Return (x, y) of the center of cell containing provided text 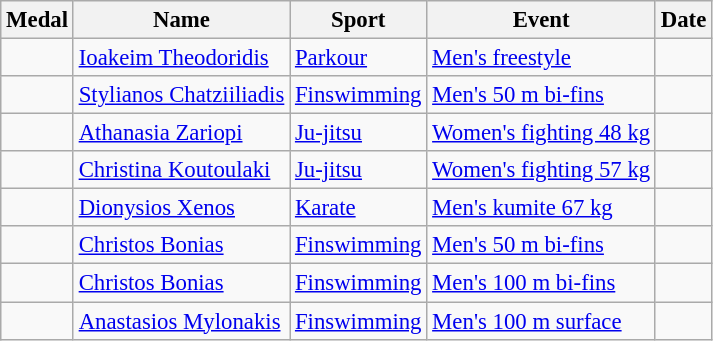
Men's kumite 67 kg (542, 208)
Women's fighting 57 kg (542, 170)
Dionysios Xenos (181, 208)
Men's 100 m surface (542, 321)
Men's freestyle (542, 58)
Christina Koutoulaki (181, 170)
Parkour (358, 58)
Women's fighting 48 kg (542, 133)
Date (683, 20)
Name (181, 20)
Medal (38, 20)
Men's 100 m bi-fins (542, 283)
Athanasia Zariopi (181, 133)
Karate (358, 208)
Ioakeim Theodoridis (181, 58)
Stylianos Chatziiliadis (181, 95)
Sport (358, 20)
Event (542, 20)
Anastasios Mylonakis (181, 321)
